Find where the given text appears and provide that cell's center as [X, Y] coordinate. 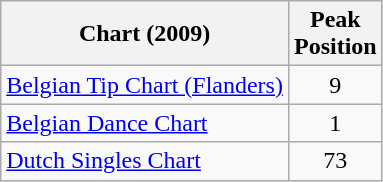
Belgian Tip Chart (Flanders) [145, 85]
1 [335, 123]
PeakPosition [335, 34]
Dutch Singles Chart [145, 161]
73 [335, 161]
Chart (2009) [145, 34]
Belgian Dance Chart [145, 123]
9 [335, 85]
